Extract the (x, y) coordinate from the center of the cell holding the provided text.  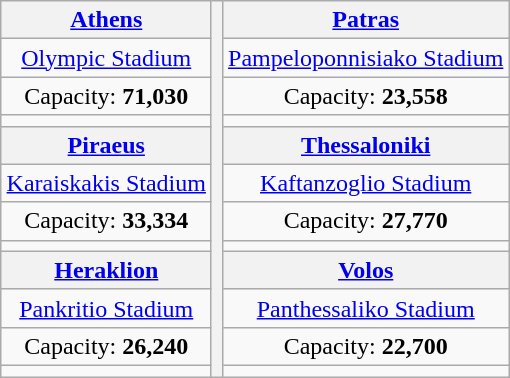
Athens (106, 20)
Karaiskakis Stadium (106, 183)
Capacity: 71,030 (106, 96)
Thessaloniki (366, 145)
Volos (366, 270)
Pankritio Stadium (106, 308)
Capacity: 27,770 (366, 221)
Heraklion (106, 270)
Piraeus (106, 145)
Patras (366, 20)
Panthessaliko Stadium (366, 308)
Capacity: 23,558 (366, 96)
Capacity: 26,240 (106, 346)
Pampeloponnisiako Stadium (366, 58)
Kaftanzoglio Stadium (366, 183)
Olympic Stadium (106, 58)
Capacity: 33,334 (106, 221)
Capacity: 22,700 (366, 346)
